Provide the [X, Y] coordinate of the cell's center where the given text is located.  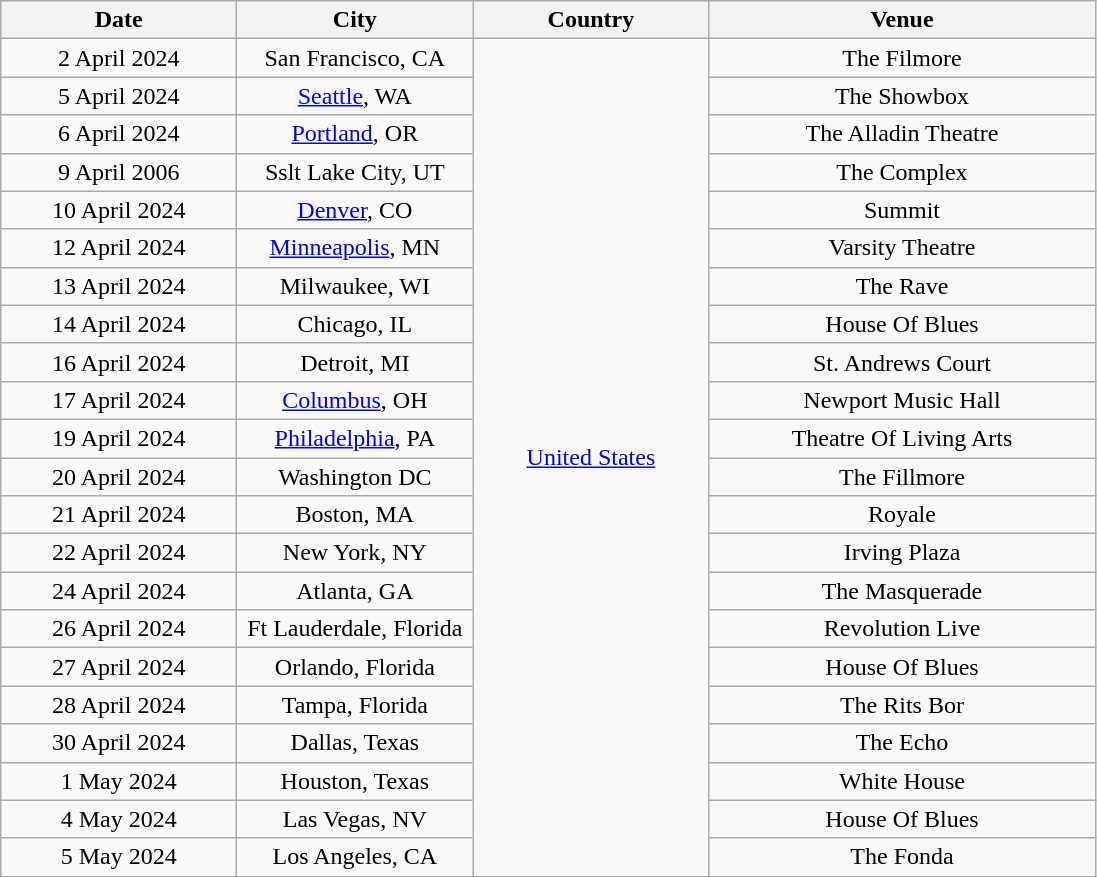
10 April 2024 [119, 210]
Irving Plaza [902, 553]
2 April 2024 [119, 58]
Columbus, OH [355, 400]
Detroit, MI [355, 362]
12 April 2024 [119, 248]
4 May 2024 [119, 819]
Country [591, 20]
16 April 2024 [119, 362]
The Complex [902, 172]
28 April 2024 [119, 705]
Denver, CO [355, 210]
Newport Music Hall [902, 400]
1 May 2024 [119, 781]
19 April 2024 [119, 438]
17 April 2024 [119, 400]
White House [902, 781]
Milwaukee, WI [355, 286]
21 April 2024 [119, 515]
The Rave [902, 286]
Ft Lauderdale, Florida [355, 629]
Summit [902, 210]
Tampa, Florida [355, 705]
14 April 2024 [119, 324]
Seattle, WA [355, 96]
Boston, MA [355, 515]
Philadelphia, PA [355, 438]
New York, NY [355, 553]
Varsity Theatre [902, 248]
Atlanta, GA [355, 591]
9 April 2006 [119, 172]
Washington DC [355, 477]
Houston, Texas [355, 781]
13 April 2024 [119, 286]
St. Andrews Court [902, 362]
20 April 2024 [119, 477]
City [355, 20]
Date [119, 20]
The Alladin Theatre [902, 134]
The Fonda [902, 857]
Las Vegas, NV [355, 819]
The Rits Bor [902, 705]
United States [591, 458]
Venue [902, 20]
22 April 2024 [119, 553]
Orlando, Florida [355, 667]
27 April 2024 [119, 667]
Sslt Lake City, UT [355, 172]
The Showbox [902, 96]
5 April 2024 [119, 96]
30 April 2024 [119, 743]
Dallas, Texas [355, 743]
The Filmore [902, 58]
Revolution Live [902, 629]
The Fillmore [902, 477]
Theatre Of Living Arts [902, 438]
Royale [902, 515]
Los Angeles, CA [355, 857]
Chicago, IL [355, 324]
6 April 2024 [119, 134]
The Echo [902, 743]
San Francisco, CA [355, 58]
Portland, OR [355, 134]
24 April 2024 [119, 591]
5 May 2024 [119, 857]
Minneapolis, MN [355, 248]
26 April 2024 [119, 629]
The Masquerade [902, 591]
